Return [x, y] of the center of cell containing provided text 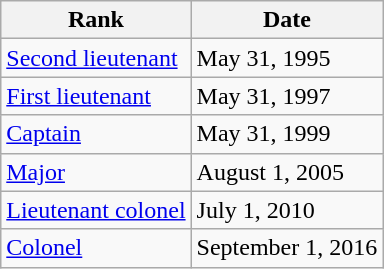
July 1, 2010 [287, 210]
May 31, 1999 [287, 134]
August 1, 2005 [287, 172]
Lieutenant colonel [96, 210]
May 31, 1995 [287, 58]
Captain [96, 134]
Second lieutenant [96, 58]
Date [287, 20]
Rank [96, 20]
Colonel [96, 248]
May 31, 1997 [287, 96]
First lieutenant [96, 96]
Major [96, 172]
September 1, 2016 [287, 248]
